Search for the cell housing the specified text and yield its (x, y) center coordinate. 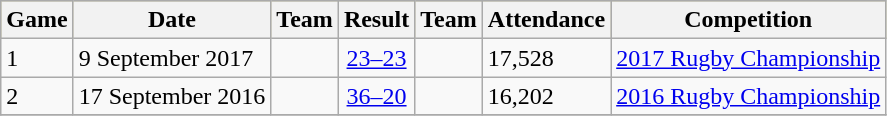
2016 Rugby Championship (748, 96)
Date (172, 20)
Result (376, 20)
Competition (748, 20)
2 (37, 96)
Game (37, 20)
Attendance (546, 20)
36–20 (376, 96)
2017 Rugby Championship (748, 58)
17,528 (546, 58)
9 September 2017 (172, 58)
1 (37, 58)
17 September 2016 (172, 96)
16,202 (546, 96)
23–23 (376, 58)
